Return the [X, Y] coordinate for the center point of the cell that contains the specified text.  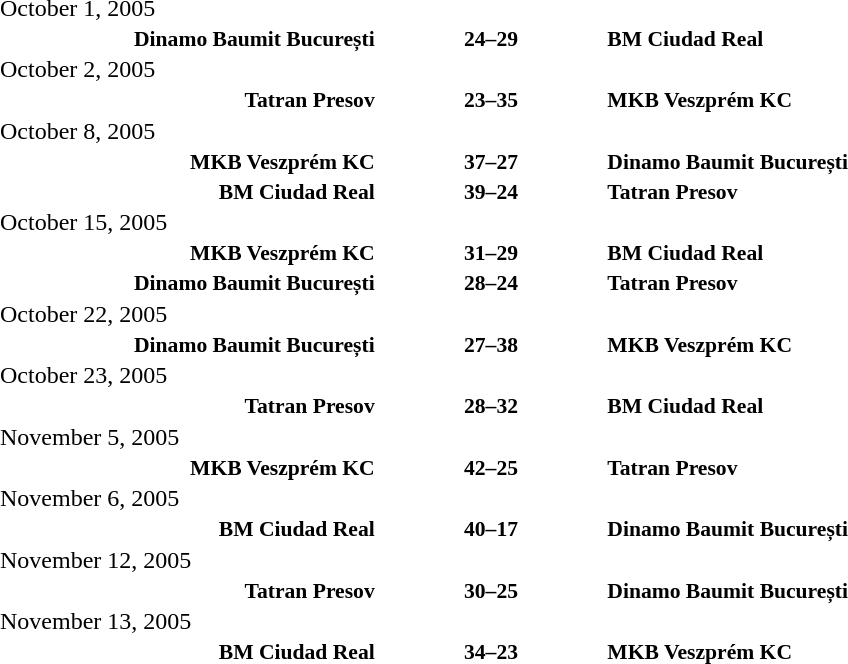
37–27 [492, 162]
39–24 [492, 192]
30–25 [492, 590]
31–29 [492, 253]
28–24 [492, 283]
42–25 [492, 468]
28–32 [492, 406]
27–38 [492, 344]
40–17 [492, 529]
23–35 [492, 100]
24–29 [492, 38]
